Return the [x, y] coordinate for the center point of the cell that contains the specified text.  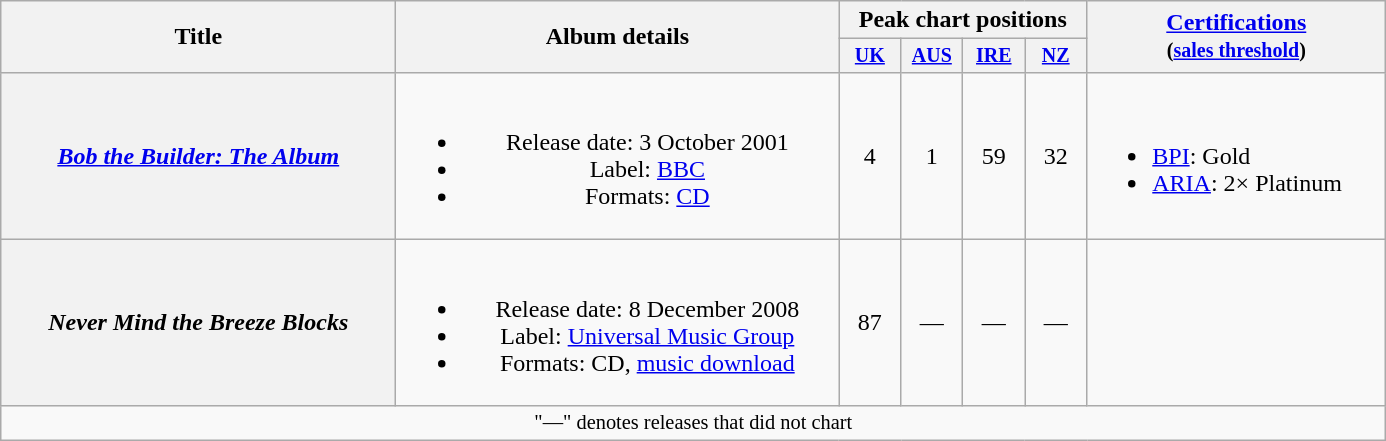
4 [870, 156]
Album details [618, 37]
1 [932, 156]
NZ [1056, 56]
IRE [994, 56]
Bob the Builder: The Album [198, 156]
32 [1056, 156]
AUS [932, 56]
87 [870, 322]
UK [870, 56]
Release date: 8 December 2008Label: Universal Music GroupFormats: CD, music download [618, 322]
59 [994, 156]
"—" denotes releases that did not chart [694, 423]
Certifications(sales threshold) [1236, 37]
BPI: GoldARIA: 2× Platinum [1236, 156]
Never Mind the Breeze Blocks [198, 322]
Title [198, 37]
Peak chart positions [963, 20]
Release date: 3 October 2001Label: BBCFormats: CD [618, 156]
